Scan for the cell matching the given text and deliver its [X, Y] coordinate at center. 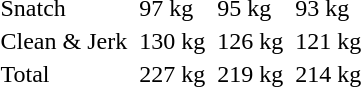
130 kg [172, 41]
126 kg [250, 41]
